Pinpoint the cell where the given text exists, returning its (X, Y) midpoint coordinate. 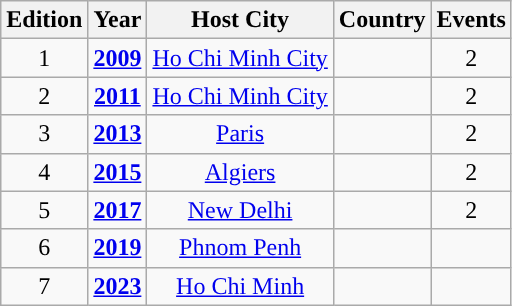
Events (471, 20)
Ho Chi Minh (240, 286)
2019 (118, 248)
2009 (118, 58)
3 (44, 134)
Algiers (240, 172)
Host City (240, 20)
Country (382, 20)
Edition (44, 20)
2011 (118, 96)
Phnom Penh (240, 248)
2023 (118, 286)
1 (44, 58)
6 (44, 248)
5 (44, 210)
2017 (118, 210)
2013 (118, 134)
Paris (240, 134)
2015 (118, 172)
New Delhi (240, 210)
Year (118, 20)
7 (44, 286)
4 (44, 172)
